Return the (X, Y) coordinate for the center point of the cell that contains the specified text.  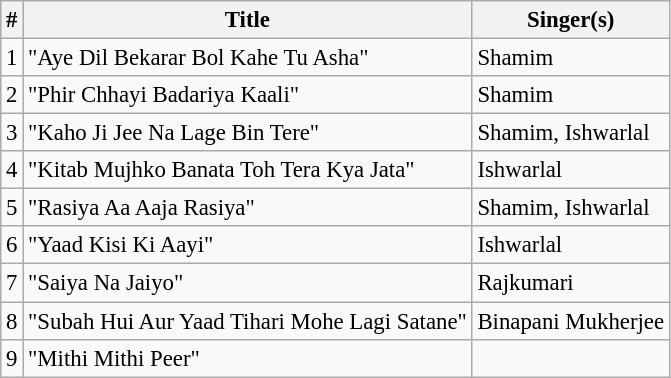
"Kitab Mujhko Banata Toh Tera Kya Jata" (248, 170)
"Phir Chhayi Badariya Kaali" (248, 95)
Rajkumari (570, 283)
Binapani Mukherjee (570, 321)
7 (12, 283)
"Yaad Kisi Ki Aayi" (248, 245)
2 (12, 95)
Title (248, 20)
"Subah Hui Aur Yaad Tihari Mohe Lagi Satane" (248, 321)
1 (12, 58)
4 (12, 170)
9 (12, 358)
"Saiya Na Jaiyo" (248, 283)
# (12, 20)
"Mithi Mithi Peer" (248, 358)
6 (12, 245)
Singer(s) (570, 20)
8 (12, 321)
"Aye Dil Bekarar Bol Kahe Tu Asha" (248, 58)
3 (12, 133)
"Rasiya Aa Aaja Rasiya" (248, 208)
5 (12, 208)
"Kaho Ji Jee Na Lage Bin Tere" (248, 133)
